Search for the cell housing the specified text and yield its [x, y] center coordinate. 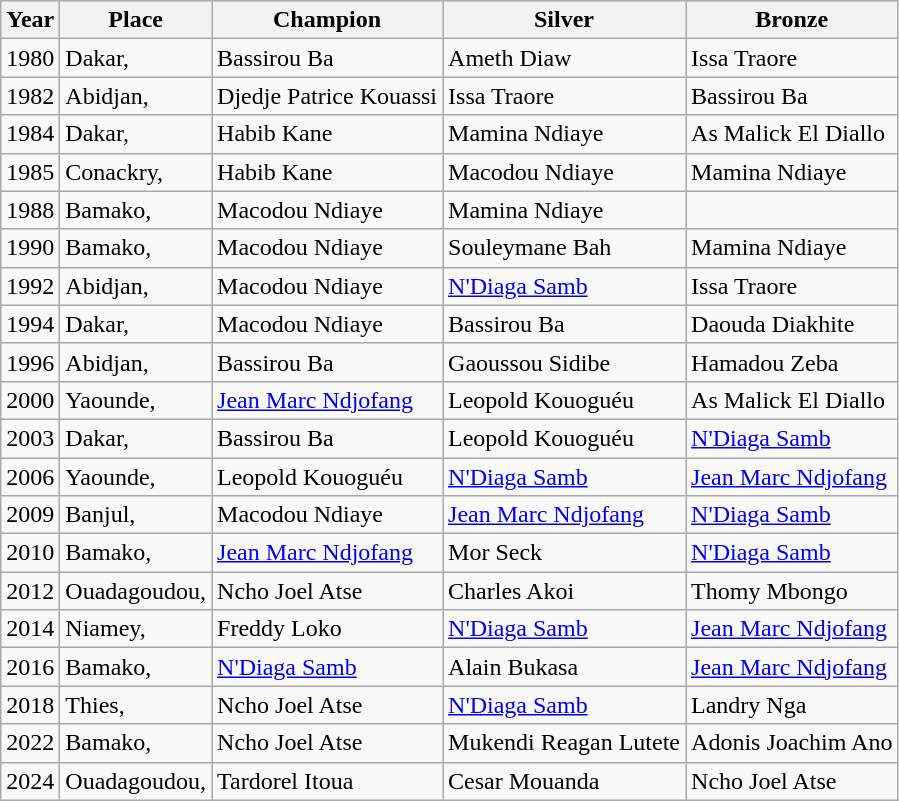
Place [136, 20]
1980 [30, 58]
Tardorel Itoua [328, 781]
Mukendi Reagan Lutete [564, 743]
2014 [30, 629]
Ameth Diaw [564, 58]
Daouda Diakhite [792, 324]
Bronze [792, 20]
2022 [30, 743]
Hamadou Zeba [792, 362]
Mor Seck [564, 553]
2000 [30, 400]
Thies, [136, 705]
Freddy Loko [328, 629]
Souleymane Bah [564, 248]
Adonis Joachim Ano [792, 743]
1984 [30, 134]
Djedje Patrice Kouassi [328, 96]
2009 [30, 515]
1988 [30, 210]
2003 [30, 438]
1982 [30, 96]
Niamey, [136, 629]
Conackry, [136, 172]
Champion [328, 20]
1990 [30, 248]
2012 [30, 591]
2016 [30, 667]
1996 [30, 362]
Cesar Mouanda [564, 781]
2024 [30, 781]
1992 [30, 286]
Gaoussou Sidibe [564, 362]
Thomy Mbongo [792, 591]
2018 [30, 705]
Charles Akoi [564, 591]
1994 [30, 324]
Alain Bukasa [564, 667]
Banjul, [136, 515]
Silver [564, 20]
2010 [30, 553]
2006 [30, 477]
Landry Nga [792, 705]
1985 [30, 172]
Year [30, 20]
